Scan for the cell matching the given text and deliver its (x, y) coordinate at center. 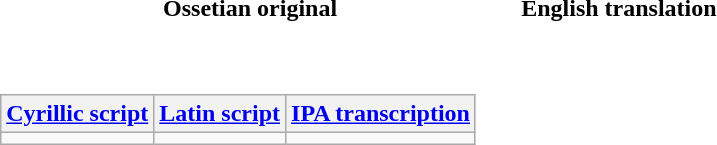
IPA transcription (381, 114)
Cyrillic script (78, 114)
Latin script (220, 114)
